Identify which cell holds the provided text, then report its [x, y] central coordinate. 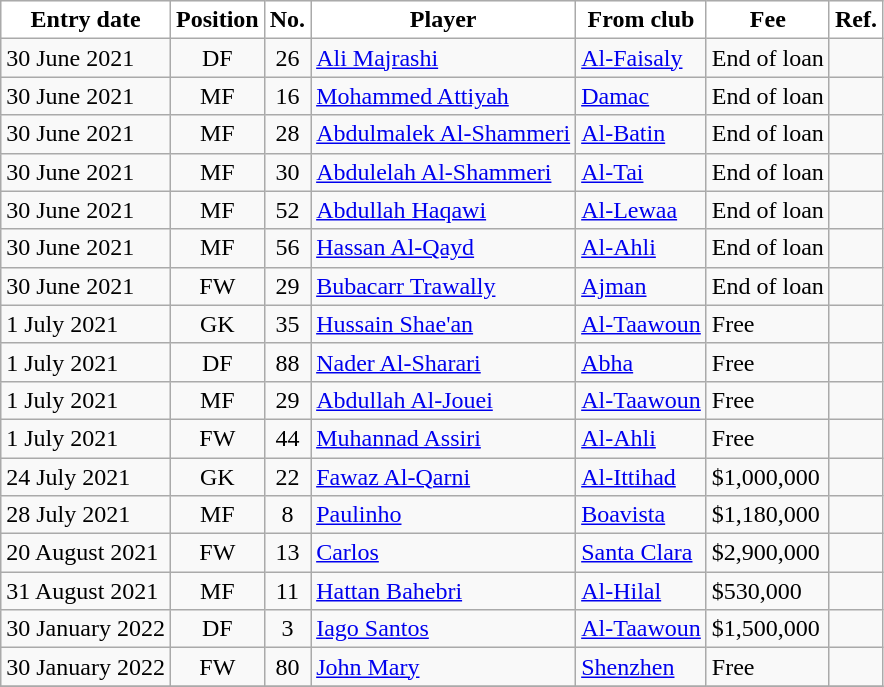
Fawaz Al-Qarni [444, 477]
Al-Tai [642, 172]
Bubacarr Trawally [444, 286]
Mohammed Attiyah [444, 96]
$530,000 [768, 591]
$1,000,000 [768, 477]
Ref. [856, 20]
88 [287, 362]
35 [287, 324]
Hassan Al-Qayd [444, 248]
$1,180,000 [768, 515]
Damac [642, 96]
Shenzhen [642, 667]
Player [444, 20]
Nader Al-Sharari [444, 362]
16 [287, 96]
22 [287, 477]
3 [287, 629]
Ajman [642, 286]
20 August 2021 [86, 553]
Ali Majrashi [444, 58]
56 [287, 248]
Abdullah Al-Jouei [444, 400]
28 [287, 134]
Al-Faisaly [642, 58]
Abdulmalek Al-Shammeri [444, 134]
Al-Ittihad [642, 477]
30 [287, 172]
Santa Clara [642, 553]
26 [287, 58]
Al-Lewaa [642, 210]
13 [287, 553]
31 August 2021 [86, 591]
No. [287, 20]
Abha [642, 362]
Abdullah Haqawi [444, 210]
44 [287, 438]
28 July 2021 [86, 515]
John Mary [444, 667]
24 July 2021 [86, 477]
Iago Santos [444, 629]
Hussain Shae'an [444, 324]
80 [287, 667]
From club [642, 20]
Muhannad Assiri [444, 438]
Abdulelah Al-Shammeri [444, 172]
$2,900,000 [768, 553]
Paulinho [444, 515]
Fee [768, 20]
Hattan Bahebri [444, 591]
52 [287, 210]
Al-Hilal [642, 591]
Entry date [86, 20]
Boavista [642, 515]
Carlos [444, 553]
$1,500,000 [768, 629]
8 [287, 515]
Al-Batin [642, 134]
Position [217, 20]
11 [287, 591]
